For the text-containing cell, return its midpoint in [x, y] coordinate format. 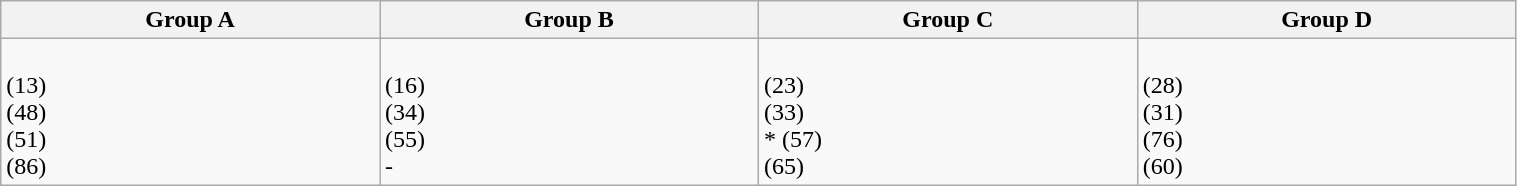
(16) (34) (55) - [570, 112]
(13) (48) (51) (86) [190, 112]
(23) (33) * (57) (65) [948, 112]
(28) (31) (76) (60) [1326, 112]
Group A [190, 20]
Group D [1326, 20]
Group B [570, 20]
Group C [948, 20]
